Pinpoint the cell where the given text exists, returning its [x, y] midpoint coordinate. 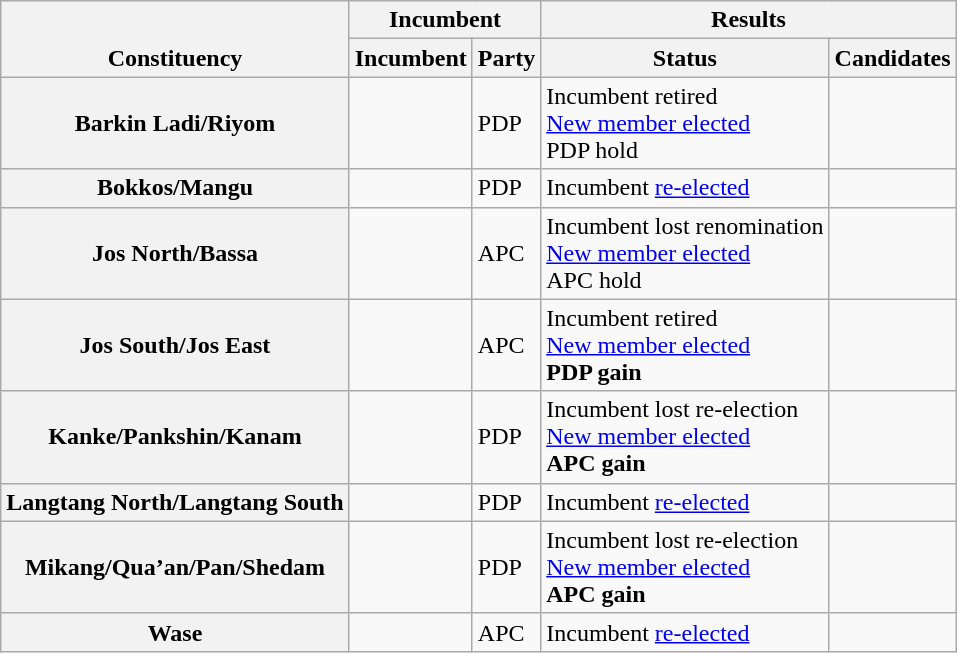
Langtang North/Langtang South [175, 502]
Constituency [175, 39]
Kanke/Pankshin/Kanam [175, 437]
Bokkos/Mangu [175, 188]
Jos North/Bassa [175, 253]
Barkin Ladi/Riyom [175, 123]
Status [685, 58]
Incumbent retiredNew member electedPDP hold [685, 123]
Candidates [892, 58]
Incumbent lost renominationNew member electedAPC hold [685, 253]
Jos South/Jos East [175, 345]
Results [748, 20]
Mikang/Qua’an/Pan/Shedam [175, 567]
Incumbent retiredNew member electedPDP gain [685, 345]
Wase [175, 632]
Party [506, 58]
